Capture the cell that displays the provided text and extract its [x, y] central coordinate. 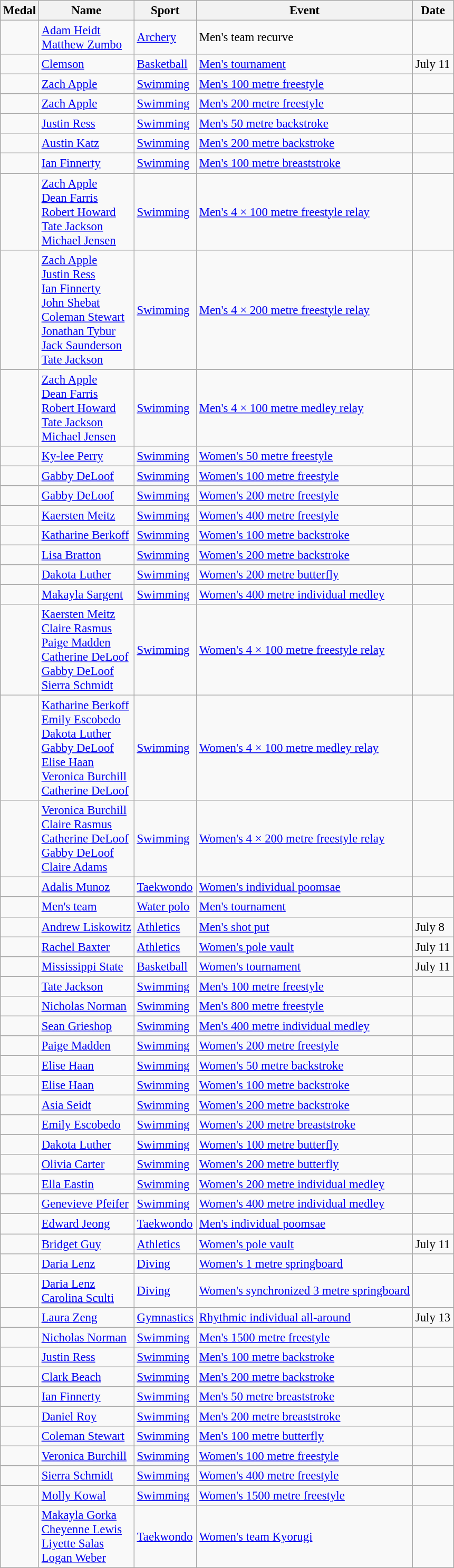
Makayla Sargent [86, 595]
Genevieve Pfeifer [86, 1204]
Men's 100 metre backstroke [304, 1357]
Veronica Burchill [86, 1456]
Women's 100 metre butterfly [304, 1145]
Water polo [165, 907]
Daria Lenz Carolina Sculti [86, 1291]
Daniel Roy [86, 1416]
Veronica Burchill Claire Rasmus Catherine DeLoof Gabby DeLoof Claire Adams [86, 839]
Women's 1500 metre freestyle [304, 1496]
Women's 50 metre freestyle [304, 456]
Men's 100 metre breaststroke [304, 163]
Ky-lee Perry [86, 456]
Women's individual poomsae [304, 887]
Men's shot put [304, 927]
Men's individual poomsae [304, 1224]
Gymnastics [165, 1317]
Sean Grieshop [86, 1026]
Katharine Berkoff [86, 535]
Men's team [86, 907]
Lisa Bratton [86, 555]
Ella Eastin [86, 1184]
Women's 50 metre backstroke [304, 1065]
Women's 200 metre breaststroke [304, 1125]
July 13 [433, 1317]
Archery [165, 38]
Men's 100 metre butterfly [304, 1436]
July 8 [433, 927]
Men's 200 metre breaststroke [304, 1416]
Adam HeidtMatthew Zumbo [86, 38]
Katharine Berkoff Emily Escobedo Dakota Luther Gabby DeLoof Elise Haan Veronica Burchill Catherine DeLoof [86, 748]
Women's 4 × 200 metre freestyle relay [304, 839]
Mississippi State [86, 966]
Austin Katz [86, 144]
Bridget Guy [86, 1244]
Name [86, 11]
Women's team Kyorugi [304, 1536]
Men's 1500 metre freestyle [304, 1337]
Asia Seidt [86, 1105]
Men's 50 metre breaststroke [304, 1397]
Men's 4 × 100 metre freestyle relay [304, 212]
Sierra Schmidt [86, 1476]
Date [433, 11]
Women's tournament [304, 966]
Event [304, 11]
Women's synchronized 3 metre springboard [304, 1291]
Zach Apple Justin Ress Ian Finnerty John Shebat Coleman Stewart Jonathan Tybur Jack Saunderson Tate Jackson [86, 310]
Women's 4 × 100 metre freestyle relay [304, 650]
Women's 4 × 100 metre medley relay [304, 748]
Paige Madden [86, 1046]
Men's 200 metre freestyle [304, 104]
Daria Lenz [86, 1263]
Men's 400 metre individual medley [304, 1026]
Edward Jeong [86, 1224]
Coleman Stewart [86, 1436]
Kaersten Meitz [86, 515]
Men's 800 metre freestyle [304, 1006]
Men's 4 × 100 metre medley relay [304, 408]
Emily Escobedo [86, 1125]
Women's 200 metre individual medley [304, 1184]
Women's 1 metre springboard [304, 1263]
Men's team recurve [304, 38]
Tate Jackson [86, 986]
Rachel Baxter [86, 947]
Rhythmic individual all-around [304, 1317]
Men's 50 metre backstroke [304, 124]
Clark Beach [86, 1377]
Makayla Gorka Cheyenne Lewis Liyette Salas Logan Weber [86, 1536]
Kaersten Meitz Claire Rasmus Paige Madden Catherine DeLoof Gabby DeLoof Sierra Schmidt [86, 650]
Clemson [86, 64]
Medal [20, 11]
Adalis Munoz [86, 887]
Men's 4 × 200 metre freestyle relay [304, 310]
Olivia Carter [86, 1164]
Sport [165, 11]
Laura Zeng [86, 1317]
Andrew Liskowitz [86, 927]
Molly Kowal [86, 1496]
